Find where the given text appears and provide that cell's center as [x, y] coordinate. 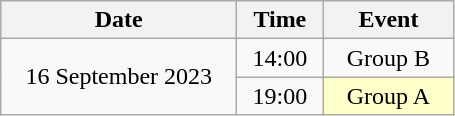
Event [388, 20]
Time [280, 20]
Group B [388, 58]
16 September 2023 [119, 77]
19:00 [280, 96]
Group A [388, 96]
Date [119, 20]
14:00 [280, 58]
